Output the [X, Y] coordinate of the center of the cell containing the given text.  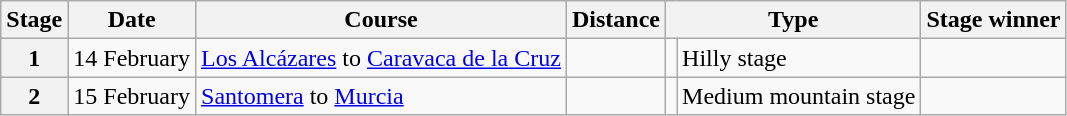
15 February [132, 96]
14 February [132, 58]
2 [34, 96]
1 [34, 58]
Date [132, 20]
Course [382, 20]
Type [792, 20]
Stage [34, 20]
Stage winner [994, 20]
Santomera to Murcia [382, 96]
Distance [616, 20]
Hilly stage [799, 58]
Medium mountain stage [799, 96]
Los Alcázares to Caravaca de la Cruz [382, 58]
